Extract the (X, Y) coordinate from the center of the cell holding the provided text.  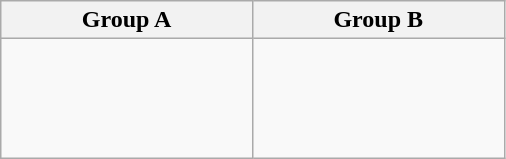
Group B (378, 20)
Group A (127, 20)
